Provide the (X, Y) coordinate of the cell's center where the given text is located.  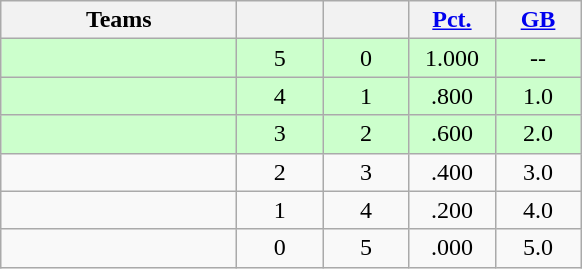
.600 (452, 134)
Teams (119, 20)
Pct. (452, 20)
.800 (452, 96)
4.0 (538, 210)
GB (538, 20)
-- (538, 58)
1.000 (452, 58)
2.0 (538, 134)
1.0 (538, 96)
.000 (452, 248)
5.0 (538, 248)
3.0 (538, 172)
.200 (452, 210)
.400 (452, 172)
